Return the (x, y) coordinate for the center point of the cell that contains the specified text.  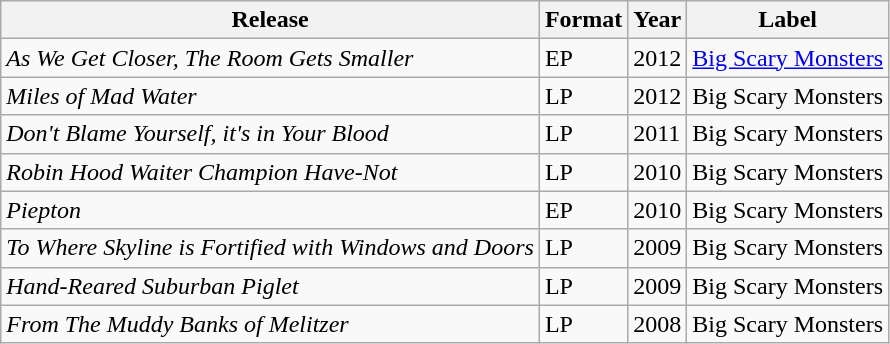
Year (658, 20)
Robin Hood Waiter Champion Have-Not (270, 172)
From The Muddy Banks of Melitzer (270, 324)
Don't Blame Yourself, it's in Your Blood (270, 134)
2011 (658, 134)
Piepton (270, 210)
Miles of Mad Water (270, 96)
As We Get Closer, The Room Gets Smaller (270, 58)
To Where Skyline is Fortified with Windows and Doors (270, 248)
2008 (658, 324)
Format (583, 20)
Release (270, 20)
Hand-Reared Suburban Piglet (270, 286)
Label (788, 20)
